Detect which cell encompasses the target text, then output its (X, Y) center coordinate. 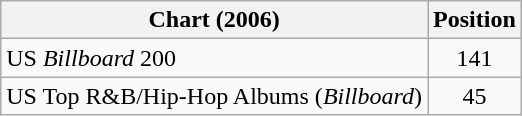
Chart (2006) (214, 20)
141 (475, 58)
US Billboard 200 (214, 58)
US Top R&B/Hip-Hop Albums (Billboard) (214, 96)
45 (475, 96)
Position (475, 20)
